Find where the given text appears and provide that cell's center as [x, y] coordinate. 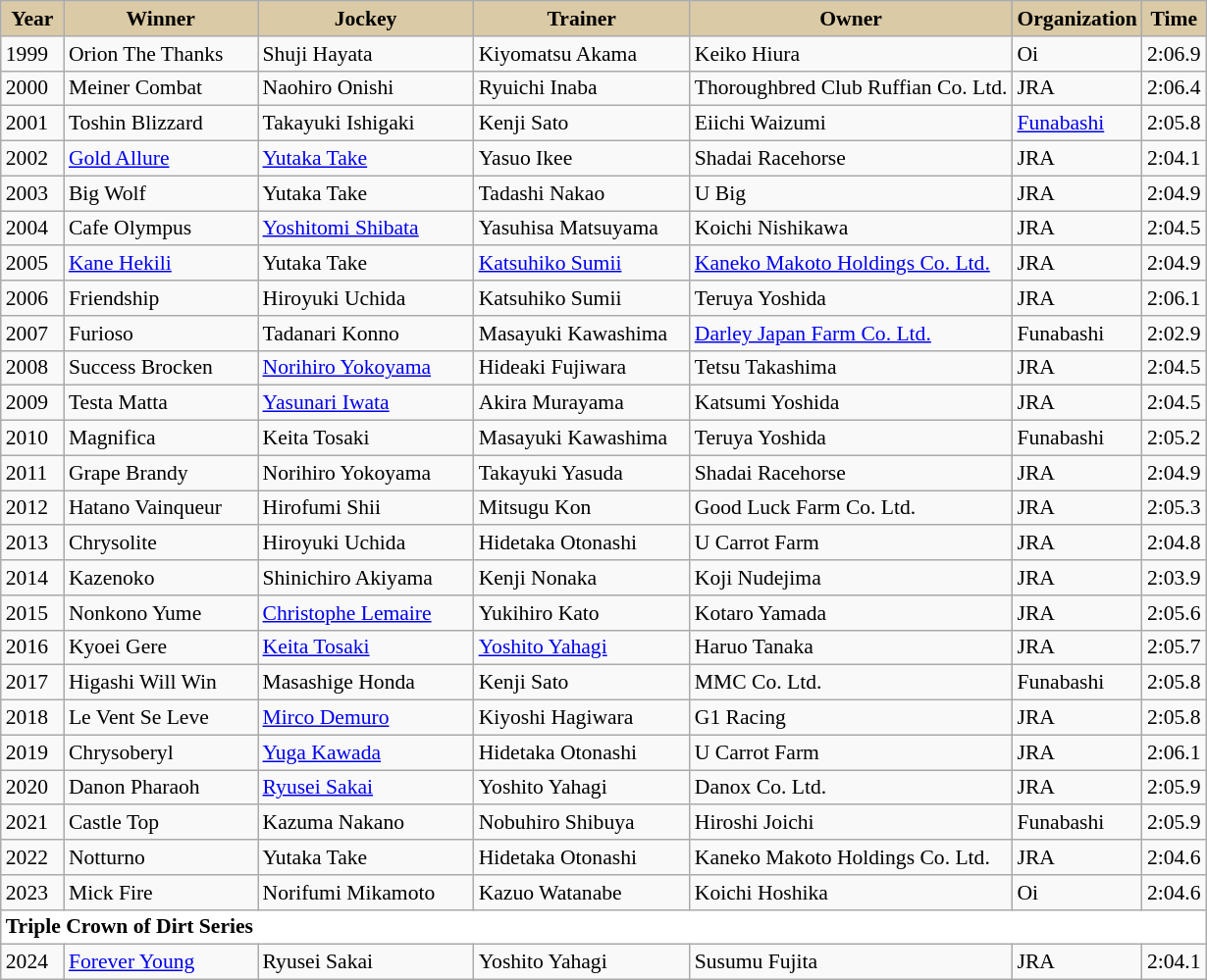
Takayuki Ishigaki [365, 124]
Haruo Tanaka [852, 647]
2:05.7 [1174, 647]
Masashige Honda [365, 683]
Danox Co. Ltd. [852, 788]
2019 [32, 752]
Yukihiro Kato [582, 613]
Akira Murayama [582, 403]
Thoroughbred Club Ruffian Co. Ltd. [852, 88]
2021 [32, 823]
Notturno [161, 857]
MMC Co. Ltd. [852, 683]
Koichi Hoshika [852, 893]
Time [1174, 19]
Naohiro Onishi [365, 88]
2001 [32, 124]
2002 [32, 159]
Nonkono Yume [161, 613]
2:06.4 [1174, 88]
Trainer [582, 19]
Forever Young [161, 962]
Testa Matta [161, 403]
U Big [852, 193]
Mitsugu Kon [582, 508]
Yuga Kawada [365, 752]
Kazuo Watanabe [582, 893]
Year [32, 19]
Jockey [365, 19]
Katsumi Yoshida [852, 403]
2007 [32, 334]
Chrysoberyl [161, 752]
Ryuichi Inaba [582, 88]
2023 [32, 893]
2017 [32, 683]
Le Vent Se Leve [161, 718]
2009 [32, 403]
Yasuhisa Matsuyama [582, 229]
G1 Racing [852, 718]
1999 [32, 54]
2:06.9 [1174, 54]
Tadanari Konno [365, 334]
Gold Allure [161, 159]
Chrysolite [161, 543]
Mirco Demuro [365, 718]
Kiyomatsu Akama [582, 54]
Magnifica [161, 438]
Friendship [161, 298]
Yoshitomi Shibata [365, 229]
Hatano Vainqueur [161, 508]
Toshin Blizzard [161, 124]
Kenji Nonaka [582, 578]
Yasuo Ikee [582, 159]
Nobuhiro Shibuya [582, 823]
Keiko Hiura [852, 54]
Koji Nudejima [852, 578]
2:03.9 [1174, 578]
Koichi Nishikawa [852, 229]
2024 [32, 962]
Christophe Lemaire [365, 613]
Owner [852, 19]
Tadashi Nakao [582, 193]
2018 [32, 718]
2:05.6 [1174, 613]
2014 [32, 578]
2010 [32, 438]
Kazenoko [161, 578]
Triple Crown of Dirt Series [603, 927]
Shinichiro Akiyama [365, 578]
2012 [32, 508]
Good Luck Farm Co. Ltd. [852, 508]
2:05.2 [1174, 438]
Grape Brandy [161, 473]
Meiner Combat [161, 88]
2:02.9 [1174, 334]
2011 [32, 473]
Kiyoshi Hagiwara [582, 718]
2022 [32, 857]
2004 [32, 229]
2006 [32, 298]
Tetsu Takashima [852, 368]
Hideaki Fujiwara [582, 368]
2:04.8 [1174, 543]
Darley Japan Farm Co. Ltd. [852, 334]
2005 [32, 264]
Kazuma Nakano [365, 823]
Takayuki Yasuda [582, 473]
2000 [32, 88]
Danon Pharaoh [161, 788]
2:05.3 [1174, 508]
2008 [32, 368]
Orion The Thanks [161, 54]
Furioso [161, 334]
Cafe Olympus [161, 229]
Big Wolf [161, 193]
2003 [32, 193]
Eiichi Waizumi [852, 124]
Susumu Fujita [852, 962]
Kotaro Yamada [852, 613]
Kyoei Gere [161, 647]
Higashi Will Win [161, 683]
2013 [32, 543]
Winner [161, 19]
Hirofumi Shii [365, 508]
Organization [1076, 19]
Success Brocken [161, 368]
Castle Top [161, 823]
Hiroshi Joichi [852, 823]
2020 [32, 788]
Kane Hekili [161, 264]
Yasunari Iwata [365, 403]
Shuji Hayata [365, 54]
Mick Fire [161, 893]
2016 [32, 647]
2015 [32, 613]
Norifumi Mikamoto [365, 893]
